Pinpoint the cell where the given text exists, returning its (x, y) midpoint coordinate. 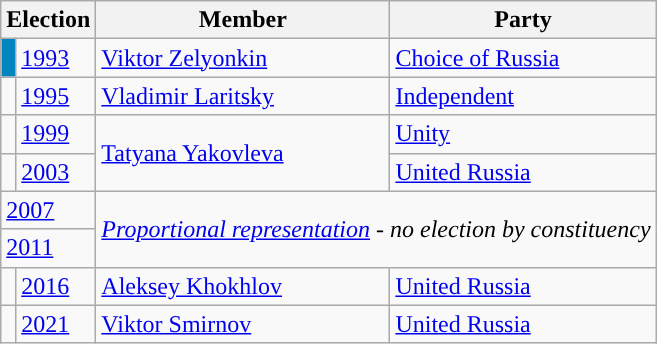
Unity (523, 134)
2007 (48, 210)
Choice of Russia (523, 58)
1995 (56, 96)
Election (48, 20)
Member (243, 20)
Tatyana Yakovleva (243, 153)
2016 (56, 286)
Party (523, 20)
Viktor Smirnov (243, 324)
Viktor Zelyonkin (243, 58)
Vladimir Laritsky (243, 96)
1999 (56, 134)
2021 (56, 324)
Aleksey Khokhlov (243, 286)
1993 (56, 58)
Independent (523, 96)
Proportional representation - no election by constituency (376, 229)
2011 (48, 248)
2003 (56, 172)
